Detect which cell encompasses the target text, then output its [x, y] center coordinate. 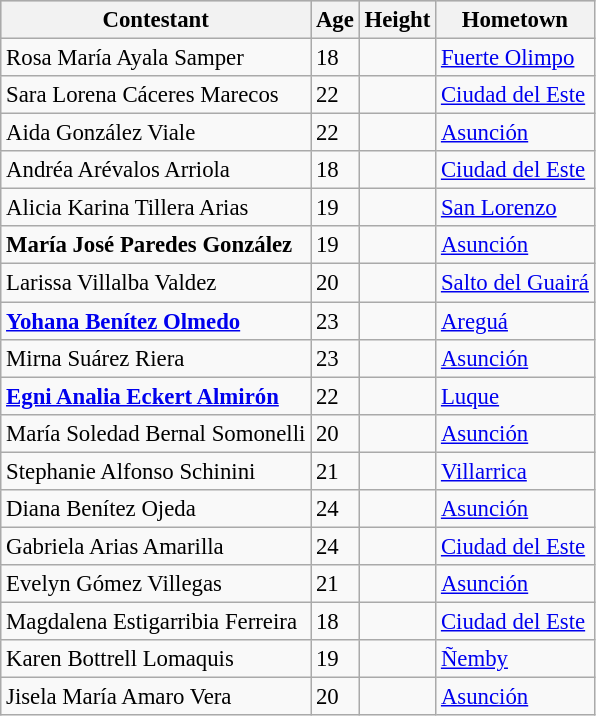
María Soledad Bernal Somonelli [156, 433]
María José Paredes González [156, 245]
Rosa María Ayala Samper [156, 58]
Stephanie Alfonso Schinini [156, 471]
Diana Benítez Ojeda [156, 509]
Evelyn Gómez Villegas [156, 584]
Yohana Benítez Olmedo [156, 321]
Andréa Arévalos Arriola [156, 170]
Mirna Suárez Riera [156, 358]
Fuerte Olimpo [516, 58]
Height [397, 20]
Salto del Guairá [516, 283]
Larissa Villalba Valdez [156, 283]
Egni Analia Eckert Almirón [156, 396]
Magdalena Estigarribia Ferreira [156, 621]
Sara Lorena Cáceres Marecos [156, 95]
Aida González Viale [156, 133]
Gabriela Arias Amarilla [156, 546]
San Lorenzo [516, 208]
Hometown [516, 20]
Alicia Karina Tillera Arias [156, 208]
Villarrica [516, 471]
Ñemby [516, 659]
Areguá [516, 321]
Jisela María Amaro Vera [156, 697]
Luque [516, 396]
Karen Bottrell Lomaquis [156, 659]
Age [336, 20]
Contestant [156, 20]
